Identify which cell holds the provided text, then report its [X, Y] central coordinate. 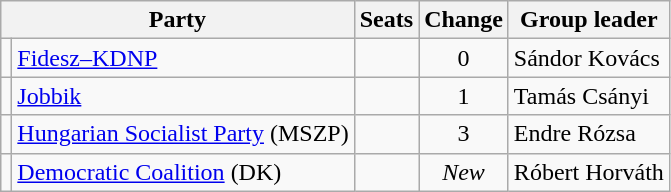
Jobbik [183, 96]
Tamás Csányi [588, 96]
Hungarian Socialist Party (MSZP) [183, 134]
Endre Rózsa [588, 134]
Seats [386, 20]
Sándor Kovács [588, 58]
Róbert Horváth [588, 172]
Group leader [588, 20]
Change [464, 20]
0 [464, 58]
Fidesz–KDNP [183, 58]
Party [178, 20]
Democratic Coalition (DK) [183, 172]
1 [464, 96]
New [464, 172]
3 [464, 134]
